Identify which cell holds the provided text, then report its (x, y) central coordinate. 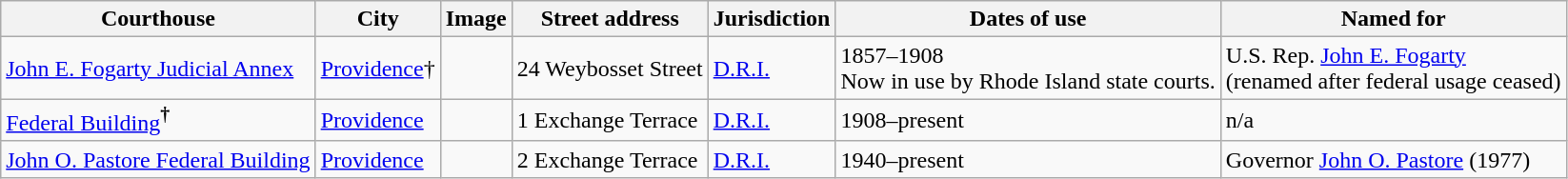
Dates of use (1028, 19)
John O. Pastore Federal Building (158, 159)
1940–present (1028, 159)
1857–1908Now in use by Rhode Island state courts. (1028, 69)
Courthouse (158, 19)
Image (476, 19)
John E. Fogarty Judicial Annex (158, 69)
Street address (610, 19)
City (377, 19)
Federal Building† (158, 120)
1 Exchange Terrace (610, 120)
U.S. Rep. John E. Fogarty(renamed after federal usage ceased) (1393, 69)
Governor John O. Pastore (1977) (1393, 159)
2 Exchange Terrace (610, 159)
Named for (1393, 19)
Providence† (377, 69)
1908–present (1028, 120)
24 Weybosset Street (610, 69)
Jurisdiction (772, 19)
n/a (1393, 120)
